Provide the (x, y) coordinate of the cell's center where the given text is located.  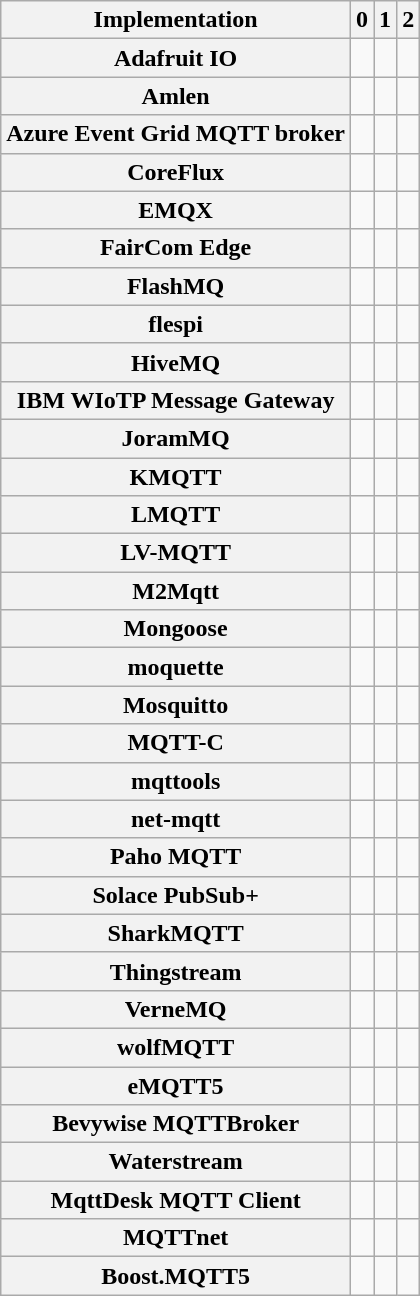
2 (408, 20)
Boost.MQTT5 (176, 1276)
mqttools (176, 781)
Amlen (176, 96)
SharkMQTT (176, 933)
Azure Event Grid MQTT broker (176, 134)
MQTT-C (176, 743)
FlashMQ (176, 286)
wolfMQTT (176, 1047)
0 (362, 20)
Thingstream (176, 971)
JoramMQ (176, 438)
MqttDesk MQTT Client (176, 1200)
Adafruit IO (176, 58)
Implementation (176, 20)
LV-MQTT (176, 553)
FairCom Edge (176, 248)
HiveMQ (176, 362)
Waterstream (176, 1162)
KMQTT (176, 477)
MQTTnet (176, 1238)
Bevywise MQTTBroker (176, 1124)
CoreFlux (176, 172)
net-mqtt (176, 819)
Paho MQTT (176, 857)
M2Mqtt (176, 591)
Mongoose (176, 629)
LMQTT (176, 515)
Mosquitto (176, 705)
EMQX (176, 210)
eMQTT5 (176, 1085)
flespi (176, 324)
moquette (176, 667)
VerneMQ (176, 1009)
1 (386, 20)
IBM WIoTP Message Gateway (176, 400)
Solace PubSub+ (176, 895)
